Provide the (X, Y) coordinate of the cell's center where the given text is located.  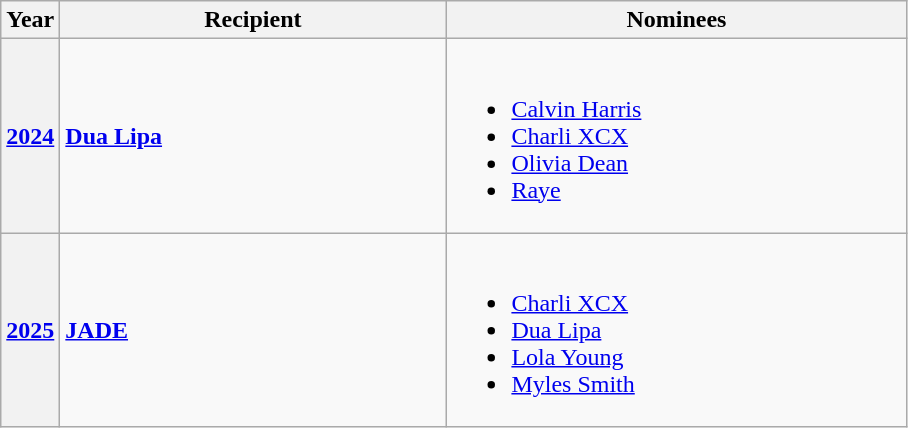
Dua Lipa (253, 136)
2025 (30, 330)
Nominees (676, 20)
JADE (253, 330)
2024 (30, 136)
Charli XCXDua LipaLola YoungMyles Smith (676, 330)
Recipient (253, 20)
Year (30, 20)
Calvin HarrisCharli XCXOlivia DeanRaye (676, 136)
